Identify which cell holds the provided text, then report its [X, Y] central coordinate. 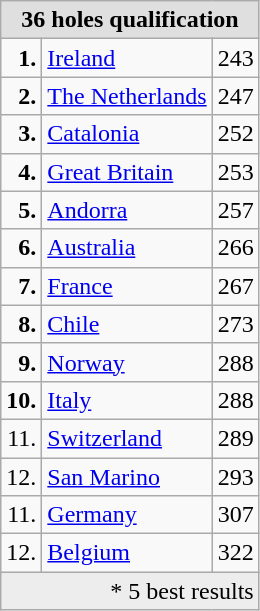
6. [22, 248]
7. [22, 286]
3. [22, 134]
307 [236, 515]
289 [236, 438]
Ireland [127, 58]
Italy [127, 400]
322 [236, 553]
9. [22, 362]
Belgium [127, 553]
1. [22, 58]
273 [236, 324]
293 [236, 477]
The Netherlands [127, 96]
Australia [127, 248]
France [127, 286]
4. [22, 172]
Catalonia [127, 134]
Chile [127, 324]
Norway [127, 362]
10. [22, 400]
243 [236, 58]
2. [22, 96]
* 5 best results [130, 591]
266 [236, 248]
247 [236, 96]
8. [22, 324]
253 [236, 172]
5. [22, 210]
Switzerland [127, 438]
Germany [127, 515]
Andorra [127, 210]
252 [236, 134]
San Marino [127, 477]
257 [236, 210]
Great Britain [127, 172]
36 holes qualification [130, 20]
267 [236, 286]
